For the text-containing cell, return its midpoint in [X, Y] coordinate format. 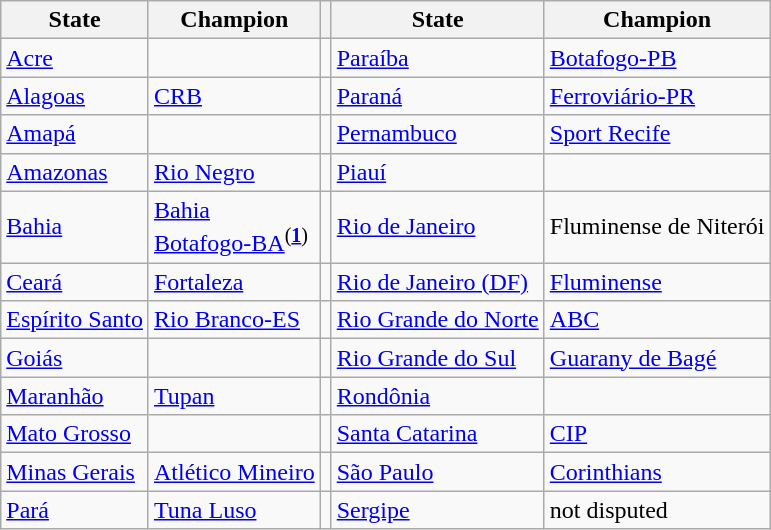
São Paulo [438, 472]
Alagoas [75, 96]
Guarany de Bagé [657, 358]
Espírito Santo [75, 320]
Ceará [75, 282]
Rio de Janeiro (DF) [438, 282]
Amazonas [75, 172]
Rio de Janeiro [438, 227]
CRB [234, 96]
Pernambuco [438, 134]
Fluminense [657, 282]
not disputed [657, 510]
Paraíba [438, 58]
Fluminense de Niterói [657, 227]
Rio Branco-ES [234, 320]
Fortaleza [234, 282]
Rio Grande do Norte [438, 320]
Piauí [438, 172]
Santa Catarina [438, 434]
Goiás [75, 358]
Mato Grosso [75, 434]
Rio Grande do Sul [438, 358]
Botafogo-PB [657, 58]
Atlético Mineiro [234, 472]
Tuna Luso [234, 510]
Rondônia [438, 396]
Tupan [234, 396]
Acre [75, 58]
CIP [657, 434]
Rio Negro [234, 172]
Bahia [75, 227]
Amapá [75, 134]
Paraná [438, 96]
Ferroviário-PR [657, 96]
Minas Gerais [75, 472]
Corinthians [657, 472]
Pará [75, 510]
ABC [657, 320]
Maranhão [75, 396]
Sport Recife [657, 134]
Sergipe [438, 510]
BahiaBotafogo-BA(1) [234, 227]
